Output the [x, y] coordinate of the center of the cell containing the given text.  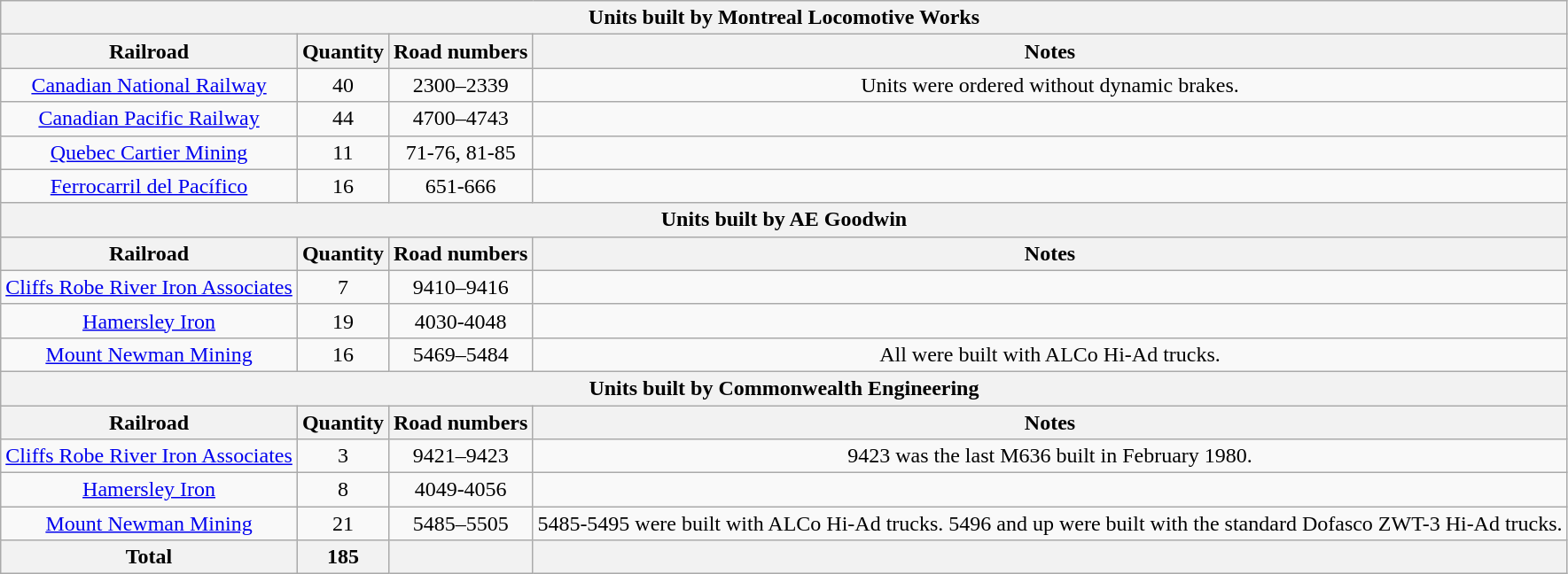
5485-5495 were built with ALCo Hi-Ad trucks. 5496 and up were built with the standard Dofasco ZWT-3 Hi-Ad trucks. [1049, 524]
19 [342, 321]
7 [342, 287]
9423 was the last M636 built in February 1980. [1049, 456]
21 [342, 524]
40 [342, 85]
185 [342, 557]
Units were ordered without dynamic brakes. [1049, 85]
44 [342, 119]
4700–4743 [460, 119]
2300–2339 [460, 85]
Ferrocarril del Pacífico [149, 186]
5485–5505 [460, 524]
651-666 [460, 186]
Total [149, 557]
11 [342, 152]
8 [342, 490]
9421–9423 [460, 456]
4030-4048 [460, 321]
All were built with ALCo Hi-Ad trucks. [1049, 354]
Units built by AE Goodwin [784, 220]
71-76, 81-85 [460, 152]
9410–9416 [460, 287]
Canadian Pacific Railway [149, 119]
Units built by Montreal Locomotive Works [784, 18]
Quebec Cartier Mining [149, 152]
4049-4056 [460, 490]
3 [342, 456]
Units built by Commonwealth Engineering [784, 388]
5469–5484 [460, 354]
Canadian National Railway [149, 85]
